Extract the (X, Y) coordinate from the center of the cell holding the provided text.  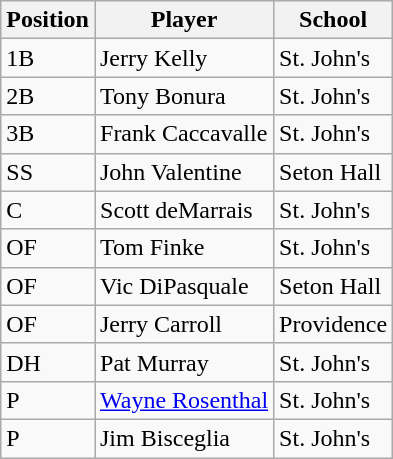
C (48, 210)
Pat Murray (184, 362)
Player (184, 20)
DH (48, 362)
Jim Bisceglia (184, 438)
School (334, 20)
Providence (334, 324)
2B (48, 96)
Wayne Rosenthal (184, 400)
John Valentine (184, 172)
Jerry Carroll (184, 324)
Tom Finke (184, 248)
Vic DiPasquale (184, 286)
SS (48, 172)
1B (48, 58)
Tony Bonura (184, 96)
Frank Caccavalle (184, 134)
3B (48, 134)
Position (48, 20)
Scott deMarrais (184, 210)
Jerry Kelly (184, 58)
